Provide the [X, Y] coordinate of the cell's center where the given text is located.  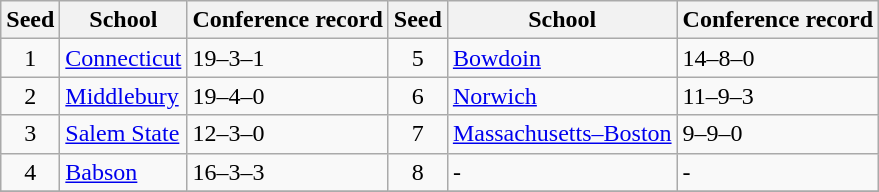
16–3–3 [288, 172]
Babson [124, 172]
5 [418, 58]
7 [418, 134]
2 [30, 96]
3 [30, 134]
12–3–0 [288, 134]
Connecticut [124, 58]
14–8–0 [778, 58]
Norwich [562, 96]
1 [30, 58]
6 [418, 96]
Massachusetts–Boston [562, 134]
4 [30, 172]
Bowdoin [562, 58]
Middlebury [124, 96]
8 [418, 172]
Salem State [124, 134]
11–9–3 [778, 96]
19–3–1 [288, 58]
9–9–0 [778, 134]
19–4–0 [288, 96]
